Detect which cell encompasses the target text, then output its (X, Y) center coordinate. 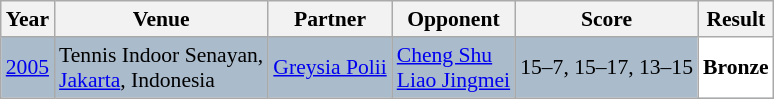
2005 (28, 68)
15–7, 15–17, 13–15 (606, 68)
Cheng Shu Liao Jingmei (454, 68)
Partner (330, 19)
Year (28, 19)
Bronze (736, 68)
Venue (161, 19)
Result (736, 19)
Opponent (454, 19)
Greysia Polii (330, 68)
Score (606, 19)
Tennis Indoor Senayan,Jakarta, Indonesia (161, 68)
